Determine the (X, Y) coordinate at the center of the cell enclosing the given text.  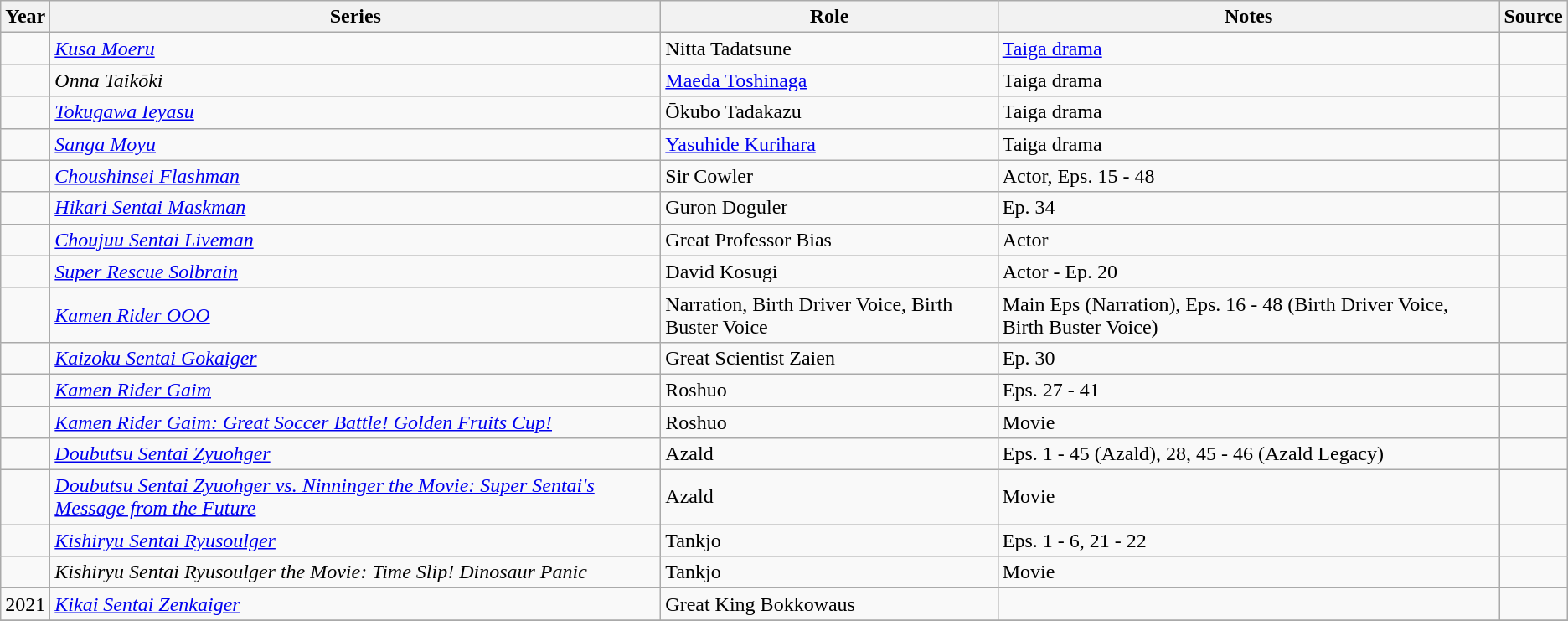
Narration, Birth Driver Voice, Birth Buster Voice (829, 315)
Notes (1248, 17)
Guron Doguler (829, 208)
2021 (25, 604)
Main Eps (Narration), Eps. 16 - 48 (Birth Driver Voice, Birth Buster Voice) (1248, 315)
Eps. 1 - 45 (Azald), 28, 45 - 46 (Azald Legacy) (1248, 454)
Doubutsu Sentai Zyuohger (355, 454)
Kamen Rider Gaim: Great Soccer Battle! Golden Fruits Cup! (355, 422)
Eps. 27 - 41 (1248, 390)
Kikai Sentai Zenkaiger (355, 604)
Year (25, 17)
Choushinsei Flashman (355, 176)
Role (829, 17)
Ep. 34 (1248, 208)
Actor - Ep. 20 (1248, 272)
Great Professor Bias (829, 240)
Kaizoku Sentai Gokaiger (355, 358)
Doubutsu Sentai Zyuohger vs. Ninninger the Movie: Super Sentai's Message from the Future (355, 498)
Kusa Moeru (355, 49)
Kishiryu Sentai Ryusoulger (355, 541)
Choujuu Sentai Liveman (355, 240)
Sir Cowler (829, 176)
Ōkubo Tadakazu (829, 112)
Source (1533, 17)
Great Scientist Zaien (829, 358)
Actor, Eps. 15 - 48 (1248, 176)
Great King Bokkowaus (829, 604)
Kamen Rider OOO (355, 315)
Series (355, 17)
Onna Taikōki (355, 80)
Maeda Toshinaga (829, 80)
Ep. 30 (1248, 358)
Super Rescue Solbrain (355, 272)
Kamen Rider Gaim (355, 390)
Actor (1248, 240)
Eps. 1 - 6, 21 - 22 (1248, 541)
Yasuhide Kurihara (829, 144)
David Kosugi (829, 272)
Kishiryu Sentai Ryusoulger the Movie: Time Slip! Dinosaur Panic (355, 572)
Hikari Sentai Maskman (355, 208)
Tokugawa Ieyasu (355, 112)
Sanga Moyu (355, 144)
Nitta Tadatsune (829, 49)
